Return [X, Y] of the center of cell containing provided text 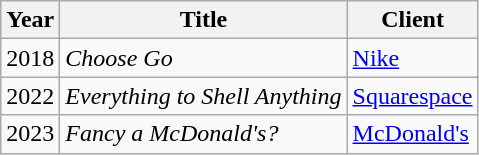
2018 [30, 58]
2023 [30, 134]
Title [204, 20]
Year [30, 20]
2022 [30, 96]
Squarespace [412, 96]
Nike [412, 58]
Fancy a McDonald's? [204, 134]
McDonald's [412, 134]
Everything to Shell Anything [204, 96]
Choose Go [204, 58]
Client [412, 20]
